Search for the cell housing the specified text and yield its [X, Y] center coordinate. 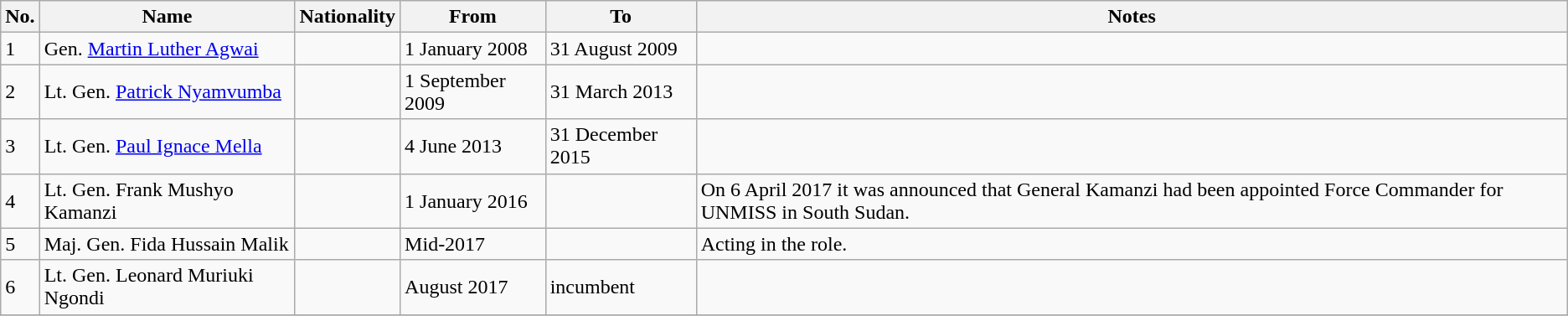
From [473, 17]
Lt. Gen. Paul Ignace Mella [168, 146]
Name [168, 17]
31 March 2013 [621, 92]
2 [20, 92]
Lt. Gen. Leonard Muriuki Ngondi [168, 287]
Notes [1132, 17]
1 September 2009 [473, 92]
Mid-2017 [473, 244]
Maj. Gen. Fida Hussain Malik [168, 244]
To [621, 17]
1 January 2016 [473, 201]
5 [20, 244]
4 [20, 201]
Nationality [348, 17]
31 August 2009 [621, 49]
Lt. Gen. Patrick Nyamvumba [168, 92]
Lt. Gen. Frank Mushyo Kamanzi [168, 201]
4 June 2013 [473, 146]
6 [20, 287]
Gen. Martin Luther Agwai [168, 49]
incumbent [621, 287]
August 2017 [473, 287]
1 [20, 49]
No. [20, 17]
1 January 2008 [473, 49]
On 6 April 2017 it was announced that General Kamanzi had been appointed Force Commander for UNMISS in South Sudan. [1132, 201]
3 [20, 146]
Acting in the role. [1132, 244]
31 December 2015 [621, 146]
